Capture the cell that displays the provided text and extract its (x, y) central coordinate. 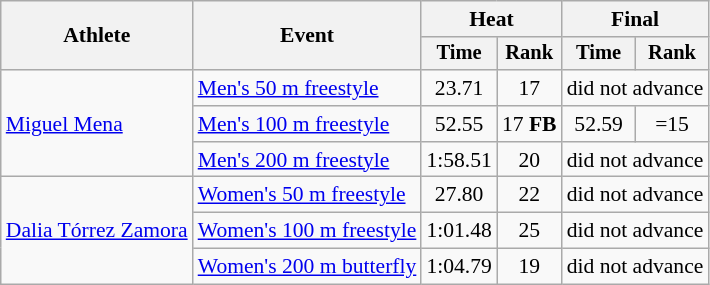
17 (530, 88)
Final (636, 19)
20 (530, 160)
1:01.48 (458, 231)
Event (308, 36)
Dalia Tórrez Zamora (97, 230)
52.59 (599, 124)
19 (530, 267)
Miguel Mena (97, 124)
25 (530, 231)
1:58.51 (458, 160)
1:04.79 (458, 267)
Heat (491, 19)
23.71 (458, 88)
=15 (672, 124)
Women's 50 m freestyle (308, 195)
Women's 100 m freestyle (308, 231)
27.80 (458, 195)
22 (530, 195)
17 FB (530, 124)
Athlete (97, 36)
52.55 (458, 124)
Men's 50 m freestyle (308, 88)
Men's 100 m freestyle (308, 124)
Women's 200 m butterfly (308, 267)
Men's 200 m freestyle (308, 160)
